Search for the cell housing the specified text and yield its [X, Y] center coordinate. 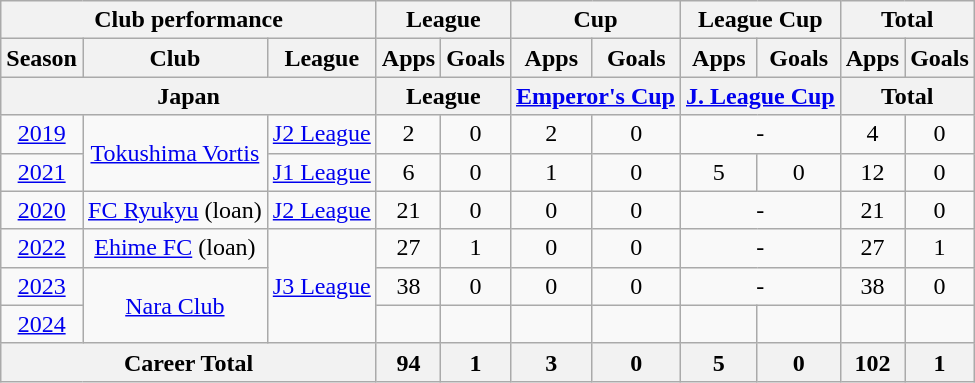
2023 [42, 286]
Japan [189, 96]
J1 League [322, 172]
2020 [42, 210]
Club [174, 58]
Tokushima Vortis [174, 153]
FC Ryukyu (loan) [174, 210]
Cup [595, 20]
Career Total [189, 362]
J. League Cup [760, 96]
Ehime FC (loan) [174, 248]
6 [408, 172]
J3 League [322, 286]
102 [872, 362]
2021 [42, 172]
4 [872, 134]
Nara Club [174, 305]
2022 [42, 248]
12 [872, 172]
Season [42, 58]
Club performance [189, 20]
League Cup [760, 20]
2019 [42, 134]
Emperor's Cup [595, 96]
2024 [42, 324]
94 [408, 362]
3 [551, 362]
